From the cell containing the given text, extract its center point as (X, Y) coordinate. 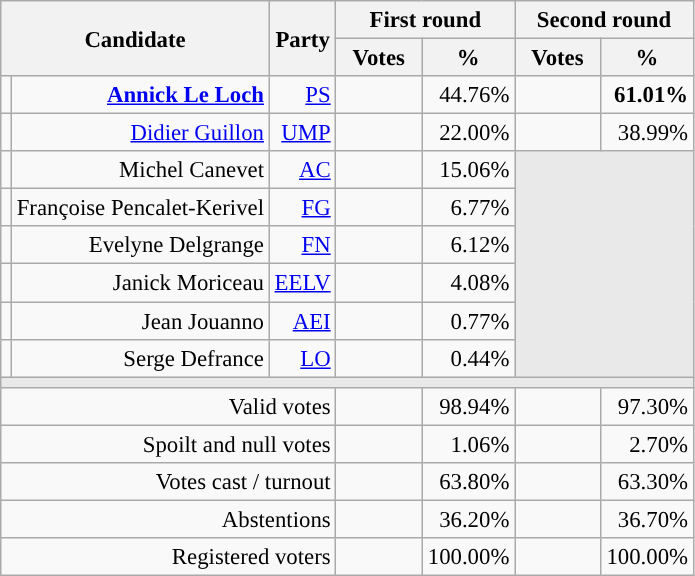
63.80% (468, 482)
Abstentions (168, 519)
Spoilt and null votes (168, 444)
Second round (604, 20)
98.94% (468, 406)
First round (426, 20)
Valid votes (168, 406)
0.44% (468, 358)
Michel Canevet (140, 170)
AC (302, 170)
FG (302, 208)
Françoise Pencalet-Kerivel (140, 208)
0.77% (468, 321)
22.00% (468, 133)
38.99% (646, 133)
Annick Le Loch (140, 95)
PS (302, 95)
1.06% (468, 444)
36.70% (646, 519)
6.12% (468, 245)
LO (302, 358)
Candidate (136, 38)
44.76% (468, 95)
63.30% (646, 482)
Didier Guillon (140, 133)
Jean Jouanno (140, 321)
FN (302, 245)
AEI (302, 321)
Evelyne Delgrange (140, 245)
2.70% (646, 444)
Party (302, 38)
Serge Defrance (140, 358)
UMP (302, 133)
6.77% (468, 208)
EELV (302, 283)
Registered voters (168, 557)
36.20% (468, 519)
Votes cast / turnout (168, 482)
61.01% (646, 95)
15.06% (468, 170)
97.30% (646, 406)
4.08% (468, 283)
Janick Moriceau (140, 283)
